Output the [X, Y] coordinate of the center of the cell containing the given text.  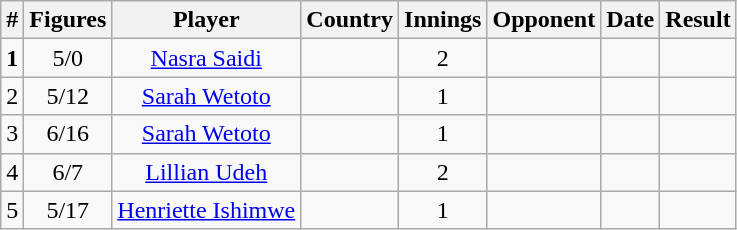
Lillian Udeh [206, 172]
4 [12, 172]
# [12, 20]
6/7 [68, 172]
Player [206, 20]
Innings [443, 20]
Henriette Ishimwe [206, 210]
Opponent [544, 20]
5/17 [68, 210]
5/0 [68, 58]
Result [698, 20]
Country [350, 20]
Date [630, 20]
5 [12, 210]
Figures [68, 20]
6/16 [68, 134]
5/12 [68, 96]
3 [12, 134]
Nasra Saidi [206, 58]
